Detect which cell encompasses the target text, then output its (X, Y) center coordinate. 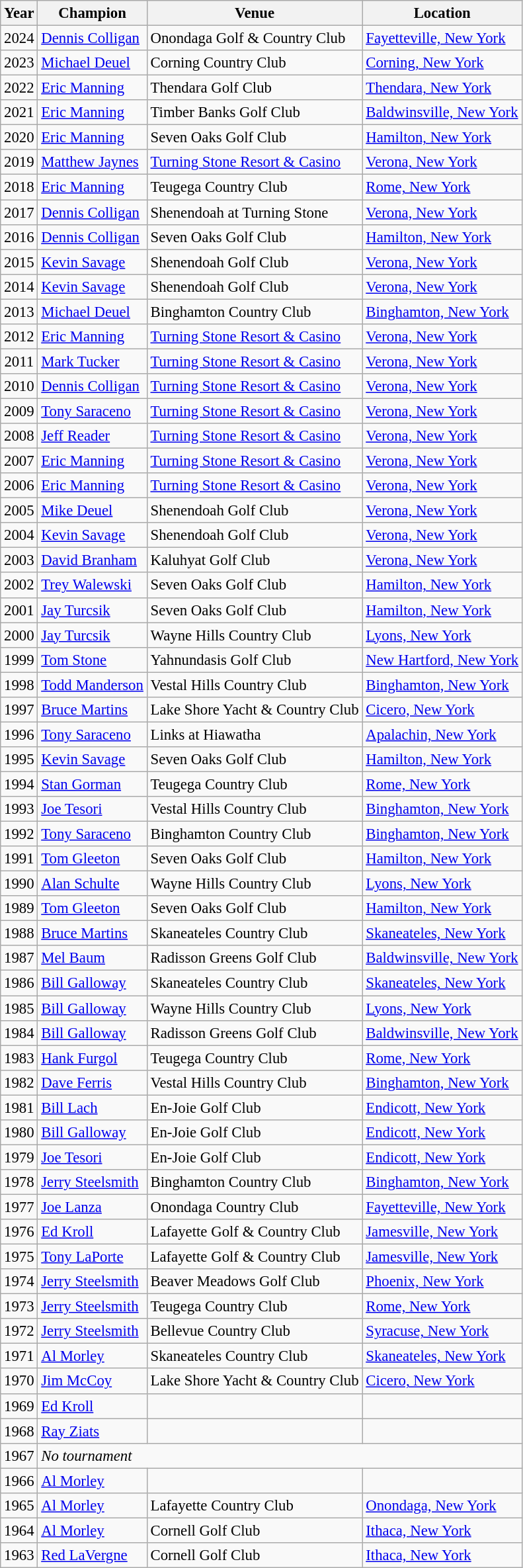
1965 (19, 1506)
Apalachin, New York (442, 734)
Jeff Reader (93, 436)
2003 (19, 560)
2011 (19, 361)
1968 (19, 1431)
1997 (19, 710)
Links at Hiawatha (255, 734)
1998 (19, 685)
Onondaga Golf & Country Club (255, 38)
Year (19, 13)
Alan Schulte (93, 884)
Yahnundasis Golf Club (255, 660)
David Branham (93, 560)
1967 (19, 1456)
2005 (19, 511)
2007 (19, 461)
Syracuse, New York (442, 1331)
2017 (19, 212)
2014 (19, 286)
Corning Country Club (255, 63)
Hank Furgol (93, 1058)
2008 (19, 436)
Kaluhyat Golf Club (255, 560)
Location (442, 13)
Thendara Golf Club (255, 88)
1984 (19, 1033)
Onondaga Country Club (255, 1207)
2016 (19, 237)
2004 (19, 535)
1972 (19, 1331)
1966 (19, 1481)
1983 (19, 1058)
Shenendoah at Turning Stone (255, 212)
Ray Ziats (93, 1431)
2013 (19, 312)
1991 (19, 859)
1975 (19, 1257)
2002 (19, 586)
2023 (19, 63)
Dave Ferris (93, 1082)
2021 (19, 112)
Beaver Meadows Golf Club (255, 1282)
1971 (19, 1356)
1978 (19, 1182)
2001 (19, 610)
1986 (19, 983)
1985 (19, 1008)
1988 (19, 934)
1982 (19, 1082)
Bill Lach (93, 1108)
Mel Baum (93, 959)
2018 (19, 187)
1981 (19, 1108)
Bellevue Country Club (255, 1331)
Trey Walewski (93, 586)
1979 (19, 1157)
1987 (19, 959)
2012 (19, 337)
1989 (19, 908)
1993 (19, 809)
2019 (19, 162)
Timber Banks Golf Club (255, 112)
Joe Lanza (93, 1207)
2022 (19, 88)
Todd Manderson (93, 685)
1980 (19, 1133)
Jim McCoy (93, 1381)
2024 (19, 38)
No tournament (280, 1456)
1999 (19, 660)
Mark Tucker (93, 361)
2006 (19, 486)
1992 (19, 834)
1963 (19, 1555)
Venue (255, 13)
Mike Deuel (93, 511)
1996 (19, 734)
1970 (19, 1381)
Tony LaPorte (93, 1257)
Tom Stone (93, 660)
1995 (19, 760)
1994 (19, 784)
2009 (19, 411)
2020 (19, 138)
Matthew Jaynes (93, 162)
1964 (19, 1530)
Corning, New York (442, 63)
1977 (19, 1207)
1976 (19, 1232)
Stan Gorman (93, 784)
1969 (19, 1406)
2010 (19, 386)
1990 (19, 884)
2015 (19, 262)
Phoenix, New York (442, 1282)
2000 (19, 635)
1974 (19, 1282)
Champion (93, 13)
1973 (19, 1307)
Red LaVergne (93, 1555)
Onondaga, New York (442, 1506)
Lafayette Country Club (255, 1506)
Thendara, New York (442, 88)
New Hartford, New York (442, 660)
